From the cell containing the given text, extract its center point as [X, Y] coordinate. 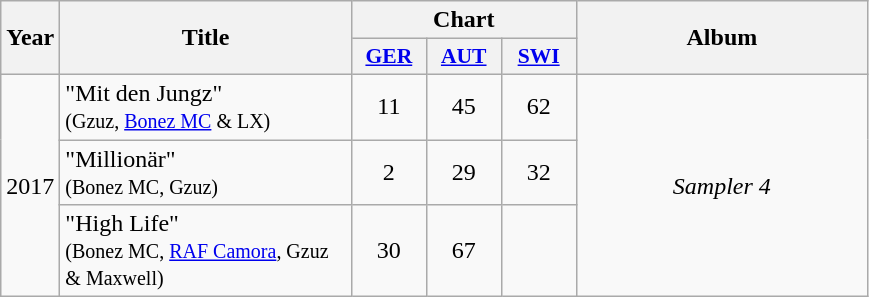
67 [464, 251]
2017 [30, 185]
62 [538, 106]
"Mit den Jungz" (Gzuz, Bonez MC & LX) [206, 106]
Sampler 4 [722, 185]
2 [388, 172]
30 [388, 251]
"High Life" (Bonez MC, RAF Camora, Gzuz & Maxwell) [206, 251]
GER [388, 57]
Title [206, 38]
SWI [538, 57]
"Millionär" (Bonez MC, Gzuz) [206, 172]
Year [30, 38]
Album [722, 38]
AUT [464, 57]
32 [538, 172]
Chart [464, 20]
45 [464, 106]
11 [388, 106]
29 [464, 172]
